From the cell containing the given text, extract its center point as [x, y] coordinate. 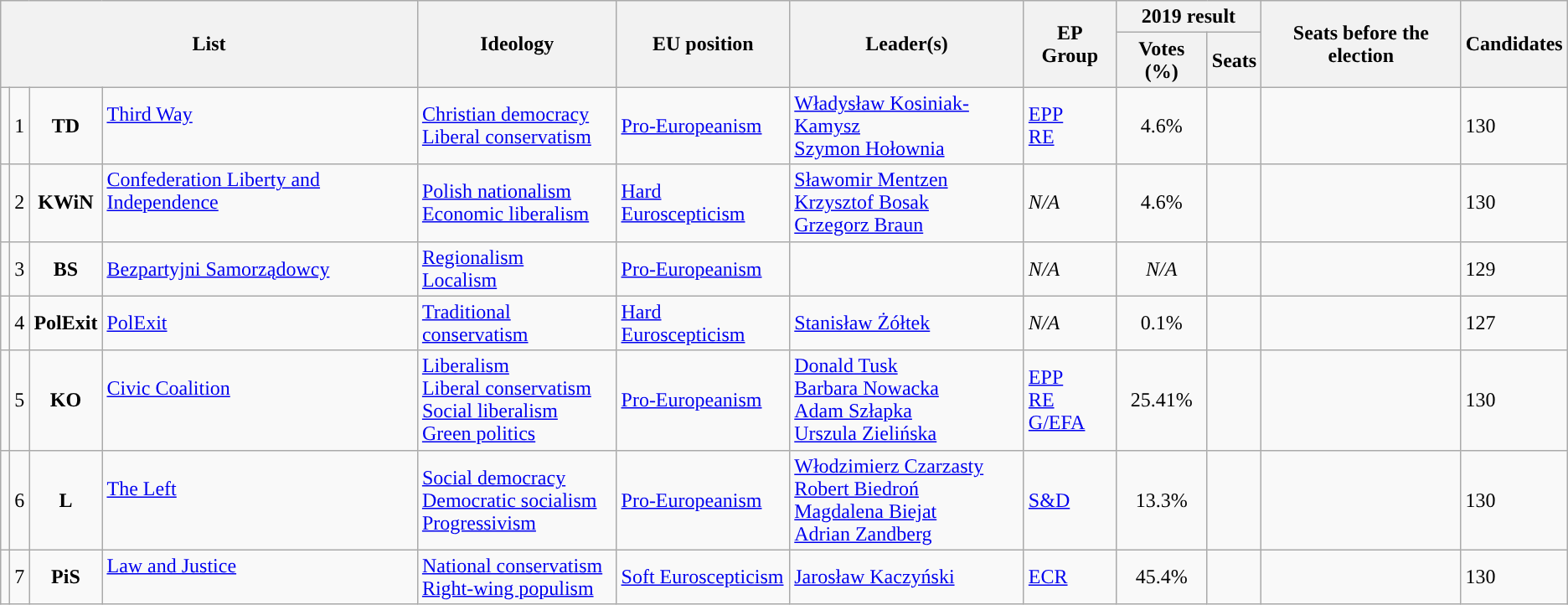
EPPREG/EFA [1070, 401]
127 [1514, 323]
Soft Euroscepticism [704, 577]
7 [20, 577]
Civic Coalition [260, 401]
List [209, 44]
S&D [1070, 499]
5 [20, 401]
Third Way [260, 126]
Ideology [517, 44]
6 [20, 499]
Stanisław Żółtek [907, 323]
PiS [65, 577]
Seats before the election [1361, 44]
2 [20, 203]
45.4% [1161, 577]
L [65, 499]
3 [20, 268]
Polish nationalismEconomic liberalism [517, 203]
Traditional conservatism [517, 323]
Sławomir MentzenKrzysztof BosakGrzegorz Braun [907, 203]
Bezpartyjni Samorządowcy [260, 268]
Seats [1234, 60]
KO [65, 401]
129 [1514, 268]
TD [65, 126]
Votes (%) [1161, 60]
0.1% [1161, 323]
Jarosław Kaczyński [907, 577]
1 [20, 126]
4 [20, 323]
LiberalismLiberal conservatismSocial liberalismGreen politics [517, 401]
EU position [704, 44]
Confederation Liberty and Independence [260, 203]
KWiN [65, 203]
Leader(s) [907, 44]
Social democracyDemocratic socialismProgressivism [517, 499]
Christian democracyLiberal conservatism [517, 126]
BS [65, 268]
2019 result [1188, 17]
Donald TuskBarbara NowackaAdam SzłapkaUrszula Zielińska [907, 401]
EP Group [1070, 44]
RegionalismLocalism [517, 268]
EPPRE [1070, 126]
Candidates [1514, 44]
Władysław Kosiniak-KamyszSzymon Hołownia [907, 126]
The Left [260, 499]
13.3% [1161, 499]
Law and Justice [260, 577]
25.41% [1161, 401]
ECR [1070, 577]
Włodzimierz CzarzastyRobert BiedrońMagdalena BiejatAdrian Zandberg [907, 499]
National conservatismRight-wing populism [517, 577]
